Output the (x, y) coordinate of the center of the cell containing the given text.  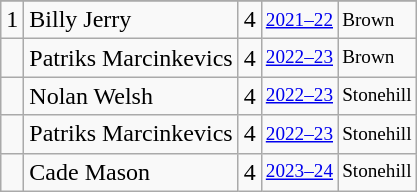
2023–24 (299, 172)
Nolan Welsh (131, 96)
Billy Jerry (131, 20)
1 (12, 20)
2021–22 (299, 20)
Cade Mason (131, 172)
